Identify which cell holds the provided text, then report its [x, y] central coordinate. 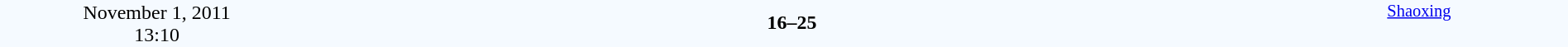
Shaoxing [1419, 23]
November 1, 201113:10 [157, 23]
16–25 [791, 22]
